Search for the cell housing the specified text and yield its (X, Y) center coordinate. 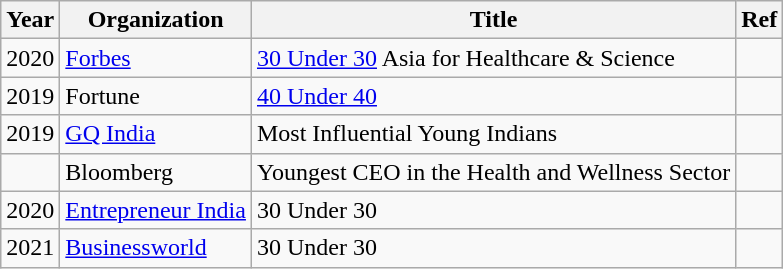
Organization (156, 20)
40 Under 40 (493, 96)
Year (30, 20)
Most Influential Young Indians (493, 134)
Businessworld (156, 248)
Youngest CEO in the Health and Wellness Sector (493, 172)
Ref (760, 20)
Forbes (156, 58)
Bloomberg (156, 172)
2021 (30, 248)
30 Under 30 Asia for Healthcare & Science (493, 58)
Entrepreneur India (156, 210)
Title (493, 20)
GQ India (156, 134)
Fortune (156, 96)
